Search for the cell housing the specified text and yield its (X, Y) center coordinate. 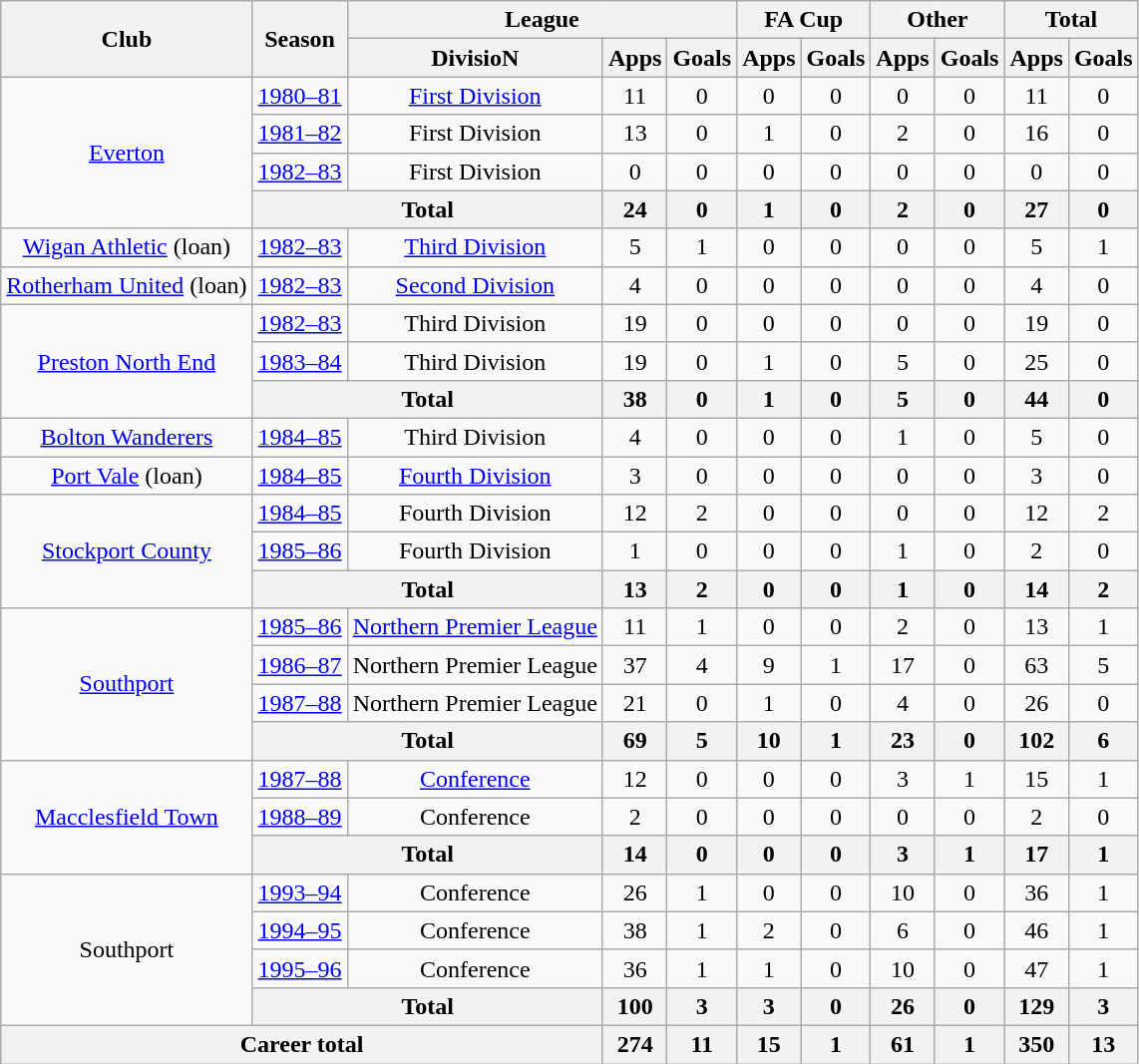
Preston North End (127, 361)
1986–87 (299, 665)
46 (1036, 930)
274 (634, 1044)
63 (1036, 665)
61 (903, 1044)
21 (634, 703)
Career total (302, 1044)
Bolton Wanderers (127, 437)
Port Vale (loan) (127, 476)
League (542, 20)
1995–96 (299, 968)
Season (299, 39)
350 (1036, 1044)
1988–89 (299, 817)
Wigan Athletic (loan) (127, 247)
23 (903, 741)
27 (1036, 209)
1993–94 (299, 892)
1981–82 (299, 134)
Everton (127, 153)
16 (1036, 134)
47 (1036, 968)
1983–84 (299, 361)
1994–95 (299, 930)
Club (127, 39)
Macclesfield Town (127, 817)
44 (1036, 399)
DivisioN (475, 58)
Rotherham United (loan) (127, 285)
Stockport County (127, 551)
1980–81 (299, 96)
102 (1036, 741)
9 (769, 665)
Second Division (475, 285)
129 (1036, 1006)
24 (634, 209)
25 (1036, 361)
37 (634, 665)
Other (938, 20)
69 (634, 741)
FA Cup (804, 20)
100 (634, 1006)
